Find where the given text appears and provide that cell's center as [x, y] coordinate. 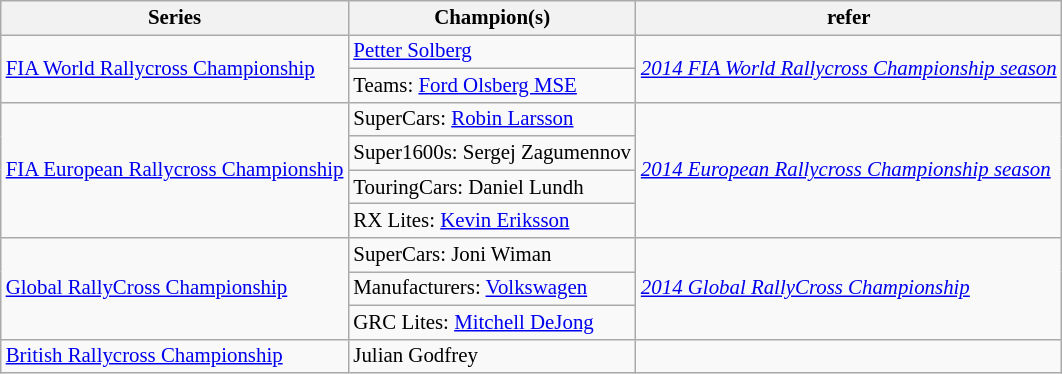
2014 FIA World Rallycross Championship season [849, 68]
Julian Godfrey [492, 356]
Global RallyCross Championship [175, 289]
GRC Lites: Mitchell DeJong [492, 322]
2014 European Rallycross Championship season [849, 170]
Teams: Ford Olsberg MSE [492, 85]
Super1600s: Sergej Zagumennov [492, 153]
SuperCars: Robin Larsson [492, 119]
RX Lites: Kevin Eriksson [492, 221]
Manufacturers: Volkswagen [492, 288]
TouringCars: Daniel Lundh [492, 187]
FIA World Rallycross Championship [175, 68]
refer [849, 18]
SuperCars: Joni Wiman [492, 255]
Petter Solberg [492, 51]
FIA European Rallycross Championship [175, 170]
Series [175, 18]
Champion(s) [492, 18]
2014 Global RallyCross Championship [849, 289]
British Rallycross Championship [175, 356]
